From the cell containing the given text, extract its center point as [X, Y] coordinate. 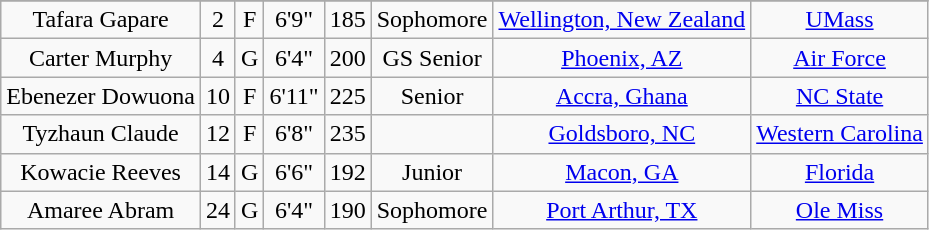
6'8" [294, 134]
Carter Murphy [101, 58]
Macon, GA [622, 172]
Senior [432, 96]
200 [348, 58]
Ole Miss [840, 210]
Kowacie Reeves [101, 172]
Phoenix, AZ [622, 58]
10 [218, 96]
190 [348, 210]
Accra, Ghana [622, 96]
Tyzhaun Claude [101, 134]
Amaree Abram [101, 210]
225 [348, 96]
UMass [840, 20]
185 [348, 20]
24 [218, 210]
192 [348, 172]
12 [218, 134]
Tafara Gapare [101, 20]
Wellington, New Zealand [622, 20]
235 [348, 134]
Air Force [840, 58]
14 [218, 172]
4 [218, 58]
Ebenezer Dowuona [101, 96]
GS Senior [432, 58]
2 [218, 20]
6'11" [294, 96]
Western Carolina [840, 134]
Goldsboro, NC [622, 134]
Junior [432, 172]
Florida [840, 172]
6'6" [294, 172]
6'9" [294, 20]
NC State [840, 96]
Port Arthur, TX [622, 210]
